Extract the [x, y] coordinate from the center of the cell holding the provided text.  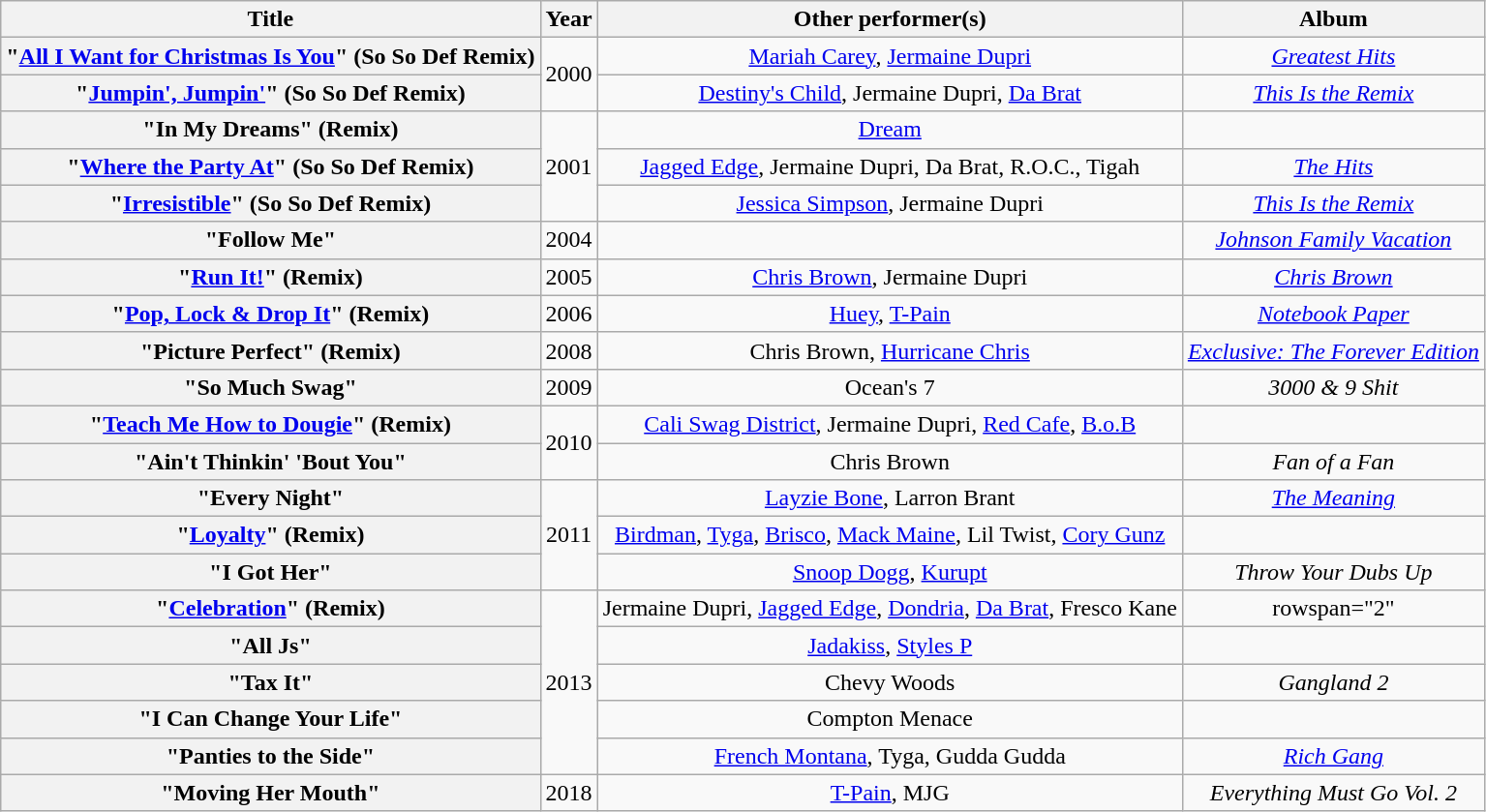
"Where the Party At" (So So Def Remix) [271, 166]
2010 [569, 442]
2006 [569, 314]
2009 [569, 387]
Rich Gang [1333, 756]
Album [1333, 19]
Jessica Simpson, Jermaine Dupri [890, 203]
Huey, T-Pain [890, 314]
T-Pain, MJG [890, 793]
"Follow Me" [271, 240]
2008 [569, 350]
"I Can Change Your Life" [271, 719]
Throw Your Dubs Up [1333, 572]
2018 [569, 793]
Destiny's Child, Jermaine Dupri, Da Brat [890, 93]
The Meaning [1333, 498]
"All I Want for Christmas Is You" (So So Def Remix) [271, 56]
2005 [569, 277]
rowspan="2" [1333, 609]
The Hits [1333, 166]
"Celebration" (Remix) [271, 609]
"Μοving Her Mouth" [271, 793]
2001 [569, 166]
French Montana, Tyga, Gudda Gudda [890, 756]
Dream [890, 130]
Chris Brown, Hurricane Chris [890, 350]
"So Much Swag" [271, 387]
Notebook Paper [1333, 314]
Mariah Carey, Jermaine Dupri [890, 56]
Cali Swag District, Jermaine Dupri, Red Cafe, B.o.B [890, 424]
"Every Night" [271, 498]
2000 [569, 75]
"Run It!" (Remix) [271, 277]
Greatest Hits [1333, 56]
Everything Must Go Vol. 2 [1333, 793]
Fan of a Fan [1333, 462]
"In My Dreams" (Remix) [271, 130]
Jermaine Dupri, Jagged Edge, Dondria, Da Brat, Fresco Kane [890, 609]
Year [569, 19]
Compton Menace [890, 719]
Chevy Woods [890, 682]
Snoop Dogg, Kurupt [890, 572]
"I Got Her" [271, 572]
"Loyalty" (Remix) [271, 535]
Birdman, Tyga, Brisco, Mack Maine, Lil Twist, Cory Gunz [890, 535]
2011 [569, 535]
"Picture Perfect" (Remix) [271, 350]
Jagged Edge, Jermaine Dupri, Da Brat, R.O.C., Tigah [890, 166]
"All Js" [271, 646]
Other performer(s) [890, 19]
Jadakiss, Styles P [890, 646]
"Ain't Thinkin' 'Bout You" [271, 462]
"Pop, Lock & Drop It" (Remix) [271, 314]
3000 & 9 Shit [1333, 387]
"Irresistible" (So So Def Remix) [271, 203]
Gangland 2 [1333, 682]
"Teach Me How to Dougie" (Remix) [271, 424]
"Panties to the Side" [271, 756]
Johnson Family Vacation [1333, 240]
Chris Brown, Jermaine Dupri [890, 277]
2013 [569, 682]
Layzie Bone, Larron Brant [890, 498]
Ocean's 7 [890, 387]
2004 [569, 240]
"Tax It" [271, 682]
"Jumpin', Jumpin'" (So So Def Remix) [271, 93]
Title [271, 19]
Exclusive: The Forever Edition [1333, 350]
